Search for the cell housing the specified text and yield its (x, y) center coordinate. 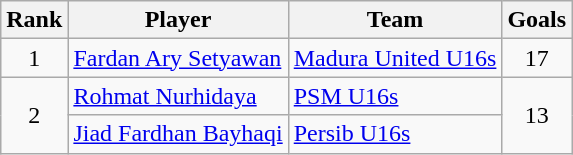
Rank (34, 20)
Persib U16s (395, 134)
PSM U16s (395, 96)
Madura United U16s (395, 58)
13 (537, 115)
17 (537, 58)
2 (34, 115)
Team (395, 20)
Fardan Ary Setyawan (178, 58)
Jiad Fardhan Bayhaqi (178, 134)
Player (178, 20)
1 (34, 58)
Goals (537, 20)
Rohmat Nurhidaya (178, 96)
